Determine the [X, Y] coordinate at the center of the cell enclosing the given text.  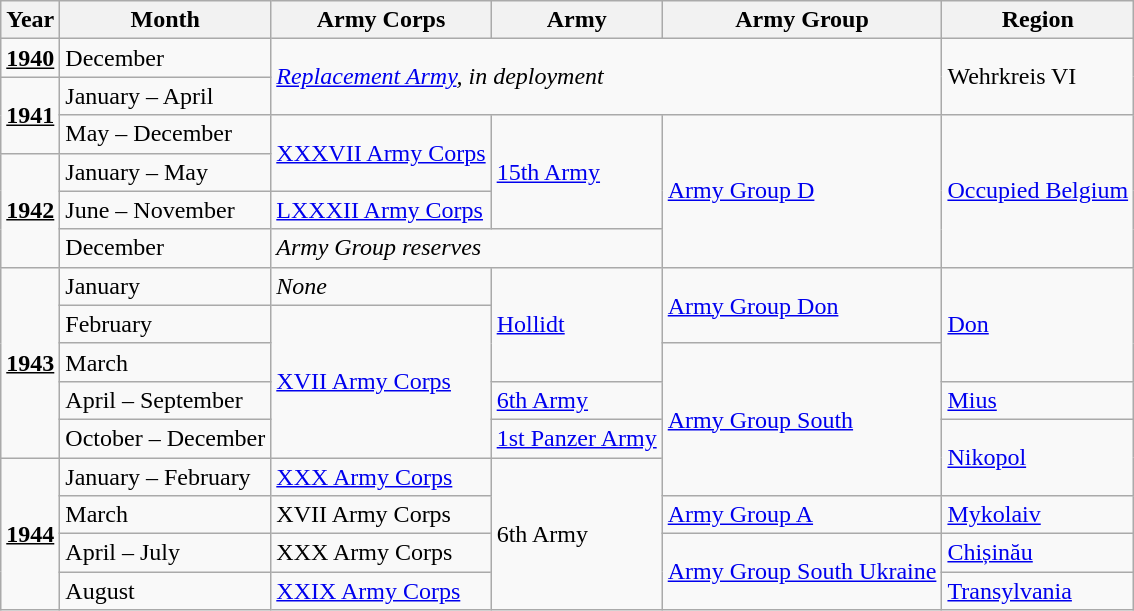
April – July [166, 553]
February [166, 324]
15th Army [576, 172]
Nikopol [1038, 457]
Army Group Don [802, 305]
January [166, 286]
Chișinău [1038, 553]
Occupied Belgium [1038, 191]
Army Group D [802, 191]
XXXVII Army Corps [381, 153]
Year [30, 20]
Army Group A [802, 515]
Army Group South [802, 419]
October – December [166, 438]
January – April [166, 96]
Army Corps [381, 20]
Wehrkreis VI [1038, 77]
1943 [30, 362]
Mius [1038, 400]
June – November [166, 210]
Army Group [802, 20]
1944 [30, 534]
1940 [30, 58]
Army Group South Ukraine [802, 572]
Replacement Army, in deployment [606, 77]
Don [1038, 324]
January – May [166, 172]
Hollidt [576, 324]
April – September [166, 400]
XXIX Army Corps [381, 591]
None [381, 286]
LXXXII Army Corps [381, 210]
Month [166, 20]
May – December [166, 134]
1942 [30, 210]
Region [1038, 20]
1st Panzer Army [576, 438]
January – February [166, 477]
August [166, 591]
Army Group reserves [466, 248]
Army [576, 20]
1941 [30, 115]
Transylvania [1038, 591]
Mykolaiv [1038, 515]
